Extract the [X, Y] coordinate from the center of the cell holding the provided text.  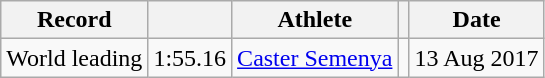
Date [476, 20]
13 Aug 2017 [476, 58]
Caster Semenya [315, 58]
Record [74, 20]
1:55.16 [190, 58]
World leading [74, 58]
Athlete [315, 20]
